Return [X, Y] of the center of cell containing provided text 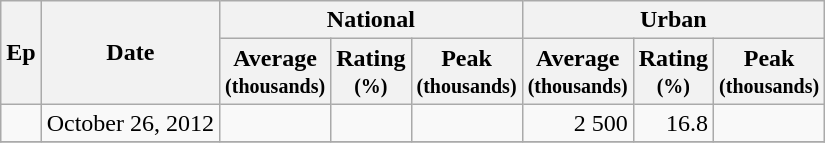
Date [130, 52]
National [372, 20]
2 500 [578, 123]
Urban [674, 20]
Ep [21, 52]
16.8 [673, 123]
October 26, 2012 [130, 123]
